Detect which cell encompasses the target text, then output its [x, y] center coordinate. 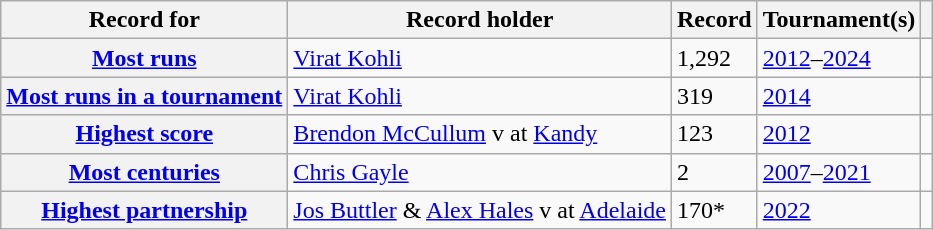
Chris Gayle [480, 172]
Jos Buttler & Alex Hales v at Adelaide [480, 210]
2014 [839, 96]
Tournament(s) [839, 20]
Most centuries [144, 172]
Record [715, 20]
2012 [839, 134]
Most runs [144, 58]
Highest score [144, 134]
Most runs in a tournament [144, 96]
Record holder [480, 20]
170* [715, 210]
Record for [144, 20]
Highest partnership [144, 210]
1,292 [715, 58]
Brendon McCullum v at Kandy [480, 134]
2012–2024 [839, 58]
2007–2021 [839, 172]
2 [715, 172]
2022 [839, 210]
123 [715, 134]
319 [715, 96]
